Detect which cell encompasses the target text, then output its (x, y) center coordinate. 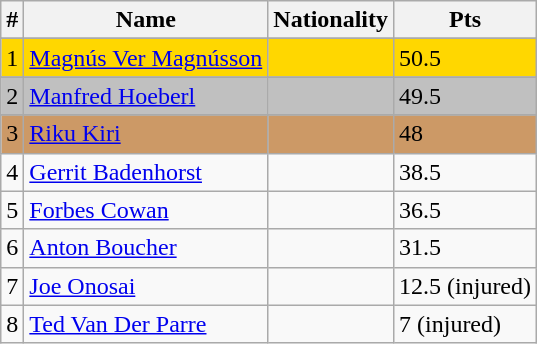
50.5 (466, 58)
12.5 (injured) (466, 286)
36.5 (466, 210)
7 (12, 286)
Pts (466, 20)
3 (12, 134)
Name (146, 20)
7 (injured) (466, 324)
Joe Onosai (146, 286)
1 (12, 58)
Nationality (331, 20)
Manfred Hoeberl (146, 96)
Forbes Cowan (146, 210)
31.5 (466, 248)
# (12, 20)
5 (12, 210)
49.5 (466, 96)
Ted Van Der Parre (146, 324)
Magnús Ver Magnússon (146, 58)
8 (12, 324)
4 (12, 172)
38.5 (466, 172)
6 (12, 248)
Riku Kiri (146, 134)
Anton Boucher (146, 248)
2 (12, 96)
48 (466, 134)
Gerrit Badenhorst (146, 172)
